Find where the given text appears and provide that cell's center as (x, y) coordinate. 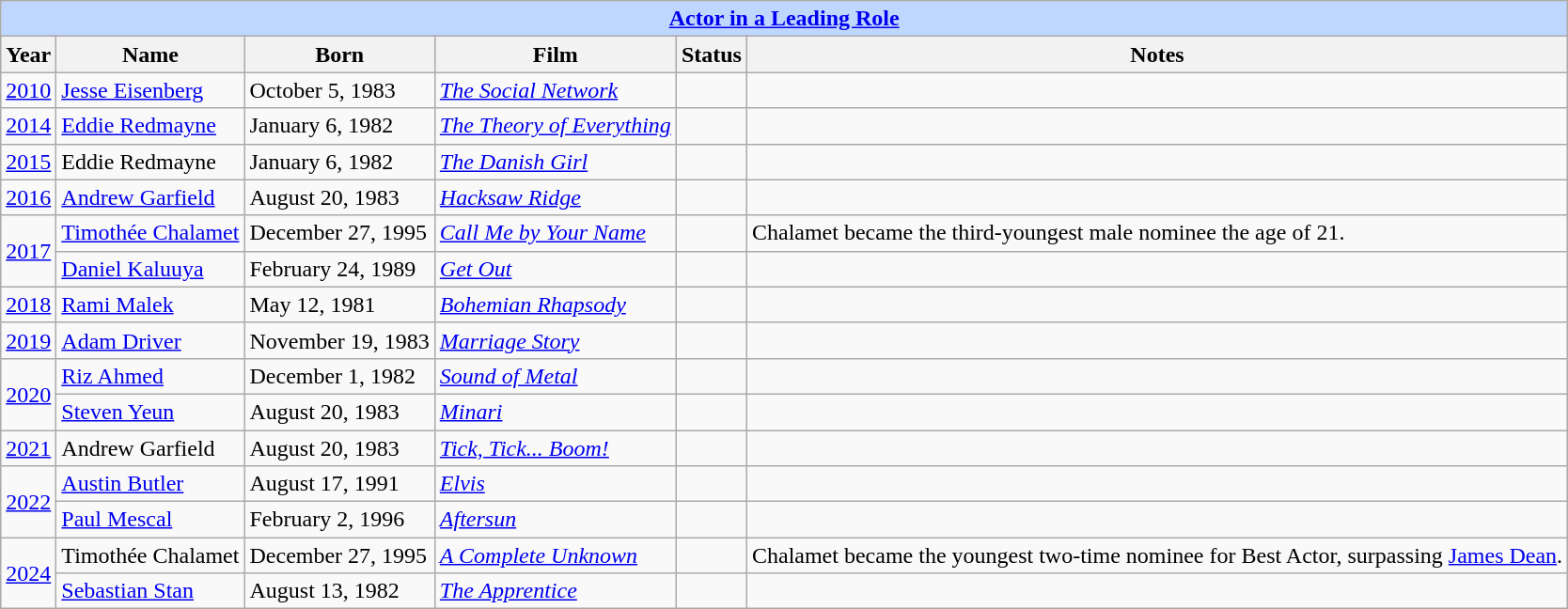
2018 (28, 304)
The Social Network (555, 90)
Actor in a Leading Role (784, 19)
February 24, 1989 (339, 269)
Marriage Story (555, 340)
Jesse Eisenberg (150, 90)
2020 (28, 394)
2014 (28, 126)
October 5, 1983 (339, 90)
Riz Ahmed (150, 376)
2015 (28, 162)
2022 (28, 502)
Adam Driver (150, 340)
Born (339, 55)
Film (555, 55)
2024 (28, 573)
August 13, 1982 (339, 591)
The Danish Girl (555, 162)
February 2, 1996 (339, 520)
May 12, 1981 (339, 304)
2016 (28, 197)
2019 (28, 340)
Chalamet became the youngest two-time nominee for Best Actor, surpassing James Dean. (1156, 555)
The Theory of Everything (555, 126)
Year (28, 55)
Hacksaw Ridge (555, 197)
Austin Butler (150, 484)
November 19, 1983 (339, 340)
August 17, 1991 (339, 484)
Aftersun (555, 520)
Elvis (555, 484)
Get Out (555, 269)
2010 (28, 90)
Daniel Kaluuya (150, 269)
Sound of Metal (555, 376)
Bohemian Rhapsody (555, 304)
Sebastian Stan (150, 591)
Name (150, 55)
Steven Yeun (150, 412)
Status (711, 55)
Minari (555, 412)
2021 (28, 448)
Paul Mescal (150, 520)
2017 (28, 251)
A Complete Unknown (555, 555)
Rami Malek (150, 304)
Call Me by Your Name (555, 233)
The Apprentice (555, 591)
Chalamet became the third-youngest male nominee the age of 21. (1156, 233)
Notes (1156, 55)
Tick, Tick... Boom! (555, 448)
December 1, 1982 (339, 376)
